Capture the cell that displays the provided text and extract its (x, y) central coordinate. 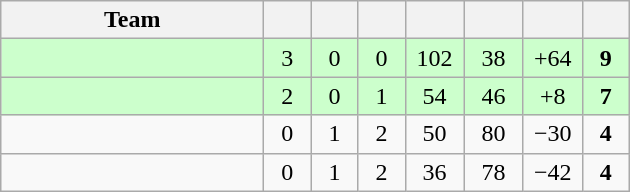
7 (606, 96)
3 (288, 58)
+8 (552, 96)
9 (606, 58)
+64 (552, 58)
102 (434, 58)
−42 (552, 172)
78 (494, 172)
Team (132, 20)
36 (434, 172)
46 (494, 96)
54 (434, 96)
80 (494, 134)
38 (494, 58)
50 (434, 134)
−30 (552, 134)
